For the text-containing cell, return its midpoint in (x, y) coordinate format. 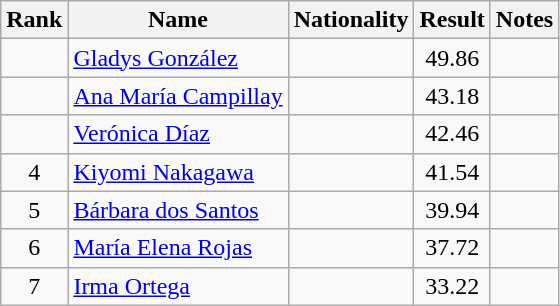
Irma Ortega (178, 286)
Bárbara dos Santos (178, 210)
39.94 (452, 210)
37.72 (452, 248)
49.86 (452, 58)
Notes (524, 20)
Kiyomi Nakagawa (178, 172)
Name (178, 20)
Gladys González (178, 58)
6 (34, 248)
41.54 (452, 172)
Ana María Campillay (178, 96)
Rank (34, 20)
42.46 (452, 134)
43.18 (452, 96)
Result (452, 20)
María Elena Rojas (178, 248)
Nationality (351, 20)
33.22 (452, 286)
7 (34, 286)
Verónica Díaz (178, 134)
5 (34, 210)
4 (34, 172)
